From the cell containing the given text, extract its center point as (x, y) coordinate. 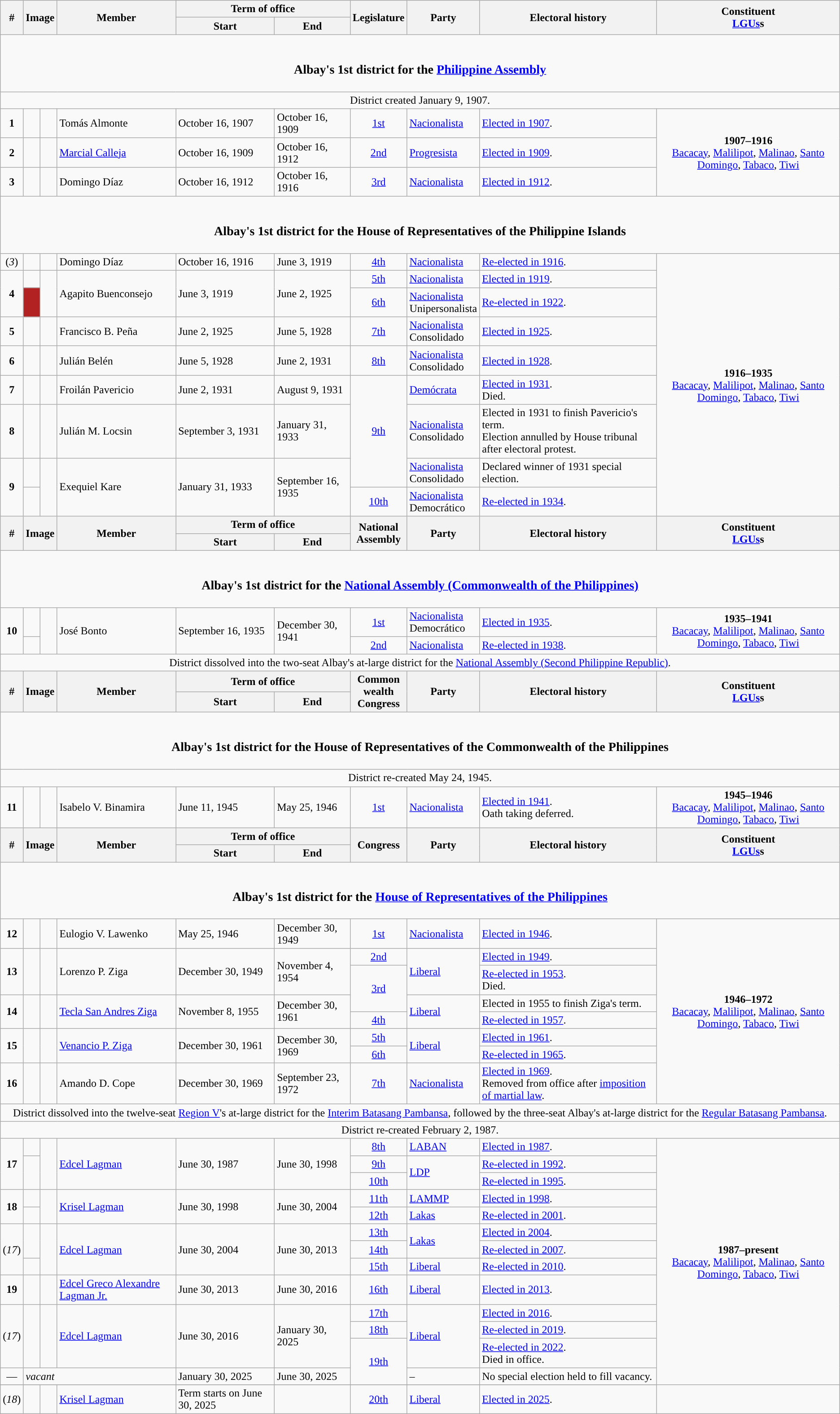
September 3, 1931 (225, 431)
Re-elected in 1934. (568, 502)
10 (12, 630)
11th (379, 1198)
Tomás Almonte (117, 123)
Julián M. Locsin (117, 431)
Amando D. Cope (117, 1084)
June 30, 1987 (225, 1164)
Agapito Buenconsejo (117, 294)
Albay's 1st district for the National Assembly (Commonwealth of the Philippines) (420, 579)
Exequiel Kare (117, 487)
Elected in 1998. (568, 1198)
Julián Belén (117, 361)
September 23, 1972 (312, 1084)
3 (12, 181)
Re-elected in 2019. (568, 1330)
José Bonto (117, 630)
15 (12, 1046)
Elected in 1925. (568, 331)
Albay's 1st district for the Philippine Assembly (420, 63)
11 (12, 807)
Elected in 1941.Oath taking deferred. (568, 807)
Re-elected in 1995. (568, 1181)
August 9, 1931 (312, 390)
14 (12, 1012)
16 (12, 1084)
(3) (12, 262)
December 30, 1941 (312, 630)
District created January 9, 1907. (420, 100)
(18) (12, 1400)
Froilán Pavericio (117, 390)
Elected in 1935. (568, 622)
13 (12, 971)
Elected in 1907. (568, 123)
Elected in 2013. (568, 1290)
Re-elected in 1992. (568, 1164)
4 (12, 294)
Elected in 1931 to finish Pavericio's term.Election annulled by House tribunal after electoral protest. (568, 431)
1935–1941Bacacay, Malilipot, Malinao, Santo Domingo, Tabaco, Tiwi (748, 630)
Re-elected in 1965. (568, 1054)
Tecla San Andres Ziga (117, 1012)
Re-elected in 1916. (568, 262)
District dissolved into the two-seat Albay's at-large district for the National Assembly (Second Philippine Republic). (420, 663)
1945–1946Bacacay, Malilipot, Malinao, Santo Domingo, Tabaco, Tiwi (748, 807)
13th (379, 1232)
17 (12, 1164)
1 (12, 123)
19th (379, 1362)
LAMMP (443, 1198)
Re-elected in 1953.Died. (568, 980)
Isabelo V. Binamira (117, 807)
5 (12, 331)
Elected in 1931.Died. (568, 390)
Lorenzo P. Ziga (117, 971)
District re-created May 24, 1945. (420, 778)
Elected in 1949. (568, 957)
Albay's 1st district for the House of Representatives of the Commonwealth of the Philippines (420, 741)
No special election held to fill vacancy. (568, 1376)
Congress (379, 845)
District re-created February 2, 1987. (420, 1130)
Re-elected in 1938. (568, 646)
Elected in 1919. (568, 279)
Elected in 2016. (568, 1313)
– (443, 1376)
7 (12, 390)
Term starts on June 30, 2025 (225, 1400)
Elected in 1955 to finish Ziga's term. (568, 1003)
Albay's 1st district for the House of Representatives of the Philippines (420, 891)
6 (12, 361)
— (12, 1376)
Re-elected in 2007. (568, 1249)
Re-elected in 2010. (568, 1266)
12th (379, 1215)
Re-elected in 1957. (568, 1020)
Eulogio V. Lawenko (117, 934)
November 8, 1955 (225, 1012)
Elected in 1969.Removed from office after imposition of martial law. (568, 1084)
June 11, 1945 (225, 807)
June 30, 2025 (312, 1376)
Re-elected in 2001. (568, 1215)
1946–1972Bacacay, Malilipot, Malinao, Santo Domingo, Tabaco, Tiwi (748, 1011)
19 (12, 1290)
Francisco B. Peña (117, 331)
1987–presentBacacay, Malilipot, Malinao, Santo Domingo, Tabaco, Tiwi (748, 1261)
vacant (100, 1376)
Edcel Greco Alexandre Lagman Jr. (117, 1290)
Legislature (379, 18)
Demócrata (443, 390)
Progresista (443, 153)
NacionalistaUnipersonalista (443, 303)
LDP (443, 1172)
Re-elected in 1922. (568, 303)
18 (12, 1207)
16th (379, 1290)
2 (12, 153)
Elected in 1987. (568, 1147)
NationalAssembly (379, 533)
15th (379, 1266)
18th (379, 1330)
Marcial Calleja (117, 153)
14th (379, 1249)
November 4, 1954 (312, 971)
12 (12, 934)
Elected in 1946. (568, 934)
Elected in 1961. (568, 1037)
Elected in 2004. (568, 1232)
Elected in 1909. (568, 153)
Albay's 1st district for the House of Representatives of the Philippine Islands (420, 224)
October 16, 1907 (225, 123)
1907–1916Bacacay, Malilipot, Malinao, Santo Domingo, Tabaco, Tiwi (748, 153)
Venancio P. Ziga (117, 1046)
Re-elected in 2022.Died in office. (568, 1353)
LABAN (443, 1147)
Elected in 1928. (568, 361)
Declared winner of 1931 special election. (568, 472)
1916–1935Bacacay, Malilipot, Malinao, Santo Domingo, Tabaco, Tiwi (748, 385)
8 (12, 431)
17th (379, 1313)
9 (12, 487)
CommonwealthCongress (379, 692)
Elected in 1912. (568, 181)
20th (379, 1400)
Elected in 2025. (568, 1400)
